Pinpoint the cell where the given text exists, returning its (X, Y) midpoint coordinate. 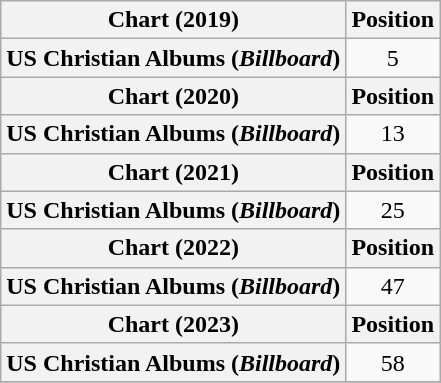
Chart (2023) (174, 324)
5 (393, 58)
47 (393, 286)
58 (393, 362)
Chart (2021) (174, 172)
Chart (2019) (174, 20)
Chart (2020) (174, 96)
Chart (2022) (174, 248)
25 (393, 210)
13 (393, 134)
